Identify which cell holds the provided text, then report its (X, Y) central coordinate. 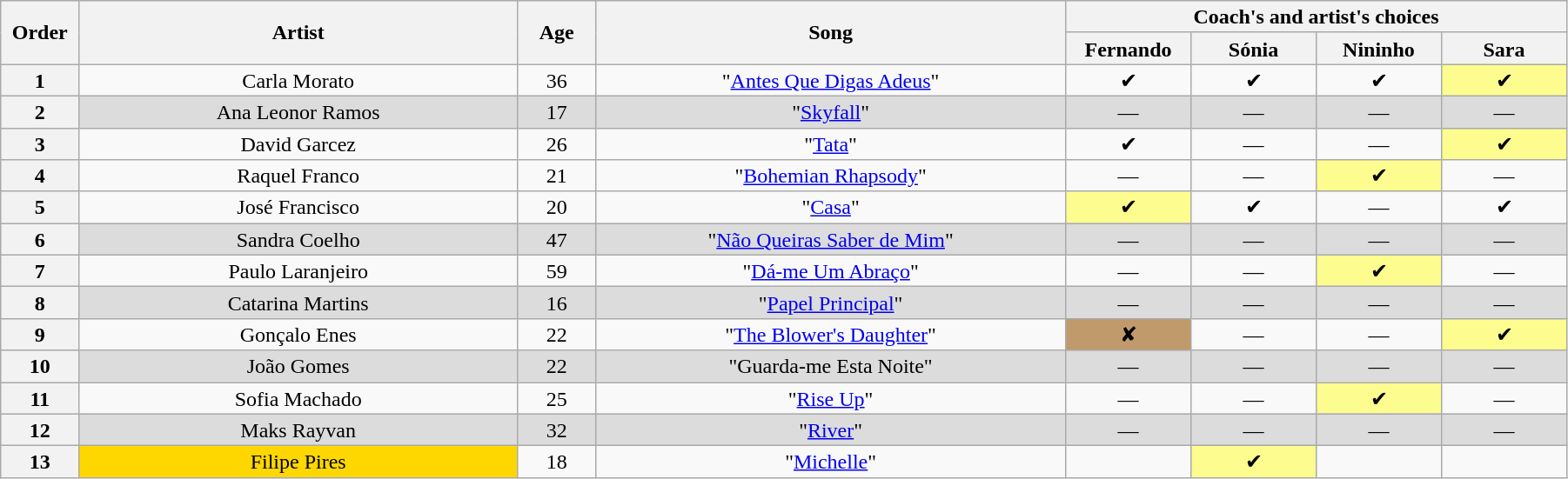
"The Blower's Daughter" (831, 334)
"Antes Que Digas Adeus" (831, 80)
17 (557, 111)
26 (557, 144)
Carla Morato (298, 80)
6 (40, 240)
Sónia (1254, 49)
Paulo Laranjeiro (298, 271)
3 (40, 144)
5 (40, 207)
12 (40, 429)
11 (40, 398)
16 (557, 303)
9 (40, 334)
8 (40, 303)
Nininho (1378, 49)
Filipe Pires (298, 462)
"Não Queiras Saber de Mim" (831, 240)
4 (40, 176)
13 (40, 462)
Artist (298, 33)
Sofia Machado (298, 398)
32 (557, 429)
Gonçalo Enes (298, 334)
Sara (1504, 49)
David Garcez (298, 144)
"Papel Principal" (831, 303)
"Casa" (831, 207)
"Skyfall" (831, 111)
"Guarda-me Esta Noite" (831, 367)
"River" (831, 429)
59 (557, 271)
18 (557, 462)
Age (557, 33)
Sandra Coelho (298, 240)
João Gomes (298, 367)
"Dá-me Um Abraço" (831, 271)
Catarina Martins (298, 303)
Coach's and artist's choices (1317, 17)
36 (557, 80)
47 (557, 240)
Raquel Franco (298, 176)
21 (557, 176)
✘ (1129, 334)
Order (40, 33)
1 (40, 80)
Maks Rayvan (298, 429)
José Francisco (298, 207)
Song (831, 33)
"Bohemian Rhapsody" (831, 176)
Ana Leonor Ramos (298, 111)
7 (40, 271)
"Michelle" (831, 462)
"Tata" (831, 144)
Fernando (1129, 49)
25 (557, 398)
2 (40, 111)
20 (557, 207)
10 (40, 367)
"Rise Up" (831, 398)
